Return (x, y) of the center of cell containing provided text 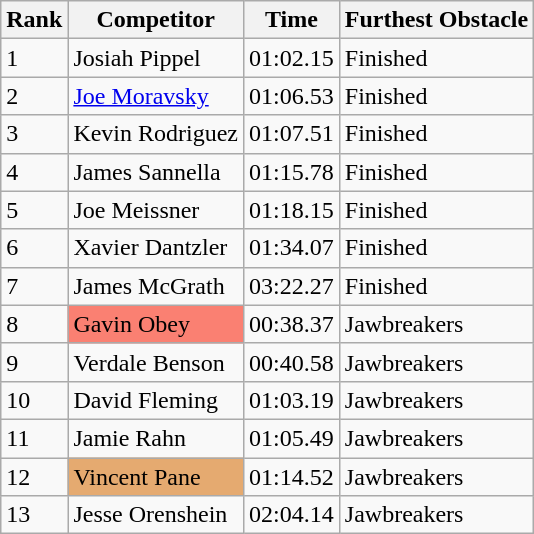
2 (34, 96)
Verdale Benson (156, 362)
Rank (34, 20)
00:38.37 (292, 324)
13 (34, 515)
Josiah Pippel (156, 58)
Competitor (156, 20)
Joe Moravsky (156, 96)
4 (34, 172)
01:14.52 (292, 477)
Jesse Orenshein (156, 515)
11 (34, 438)
Furthest Obstacle (436, 20)
01:05.49 (292, 438)
David Fleming (156, 400)
01:07.51 (292, 134)
01:18.15 (292, 210)
6 (34, 248)
5 (34, 210)
01:06.53 (292, 96)
James Sannella (156, 172)
Time (292, 20)
01:03.19 (292, 400)
Gavin Obey (156, 324)
01:15.78 (292, 172)
12 (34, 477)
1 (34, 58)
Jamie Rahn (156, 438)
01:34.07 (292, 248)
03:22.27 (292, 286)
8 (34, 324)
02:04.14 (292, 515)
James McGrath (156, 286)
10 (34, 400)
Vincent Pane (156, 477)
7 (34, 286)
3 (34, 134)
00:40.58 (292, 362)
Joe Meissner (156, 210)
9 (34, 362)
01:02.15 (292, 58)
Kevin Rodriguez (156, 134)
Xavier Dantzler (156, 248)
